Locate the cell with the specified text and output its [X, Y] center coordinate. 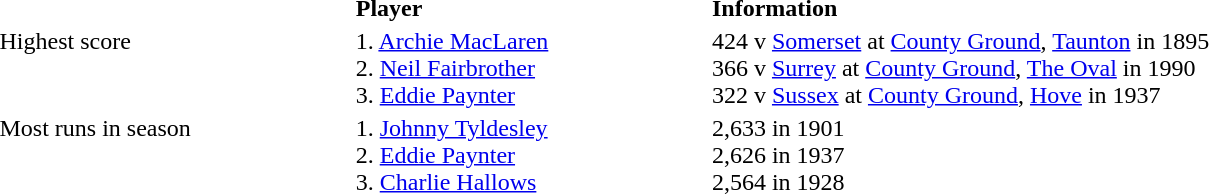
1. Archie MacLaren2. Neil Fairbrother3. Eddie Paynter [530, 68]
